For the text-containing cell, return its midpoint in [x, y] coordinate format. 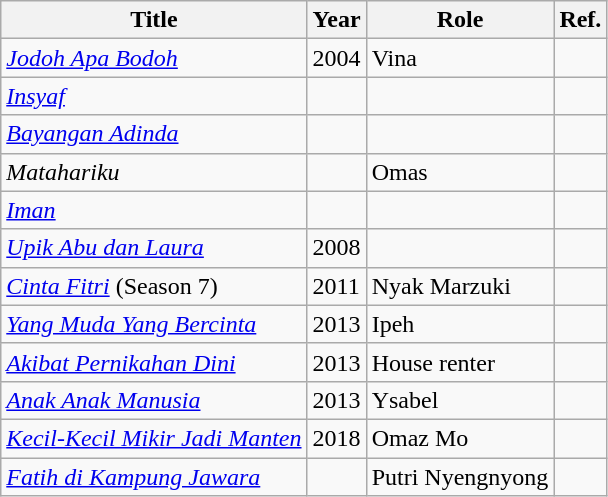
2004 [336, 58]
Role [460, 20]
Yang Muda Yang Bercinta [154, 324]
2008 [336, 248]
Ysabel [460, 400]
House renter [460, 362]
Omaz Mo [460, 438]
Jodoh Apa Bodoh [154, 58]
Ipeh [460, 324]
Fatih di Kampung Jawara [154, 477]
Ref. [580, 20]
Cinta Fitri (Season 7) [154, 286]
Vina [460, 58]
Putri Nyengnyong [460, 477]
Nyak Marzuki [460, 286]
Insyaf [154, 96]
Kecil-Kecil Mikir Jadi Manten [154, 438]
Year [336, 20]
2011 [336, 286]
Akibat Pernikahan Dini [154, 362]
Anak Anak Manusia [154, 400]
2018 [336, 438]
Bayangan Adinda [154, 134]
Iman [154, 210]
Matahariku [154, 172]
Upik Abu dan Laura [154, 248]
Omas [460, 172]
Title [154, 20]
